Return [x, y] of the center of cell containing provided text 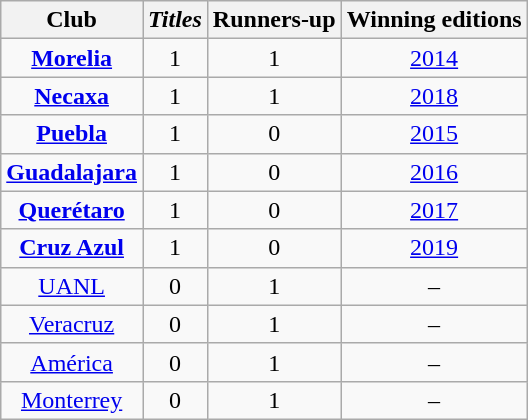
Guadalajara [72, 172]
2014 [434, 58]
Monterrey [72, 400]
2019 [434, 248]
Cruz Azul [72, 248]
Querétaro [72, 210]
Veracruz [72, 324]
Club [72, 20]
Puebla [72, 134]
Titles [174, 20]
UANL [72, 286]
2015 [434, 134]
2016 [434, 172]
Necaxa [72, 96]
Morelia [72, 58]
América [72, 362]
Winning editions [434, 20]
Runners-up [274, 20]
2017 [434, 210]
2018 [434, 96]
